Locate the cell with the specified text and output its [x, y] center coordinate. 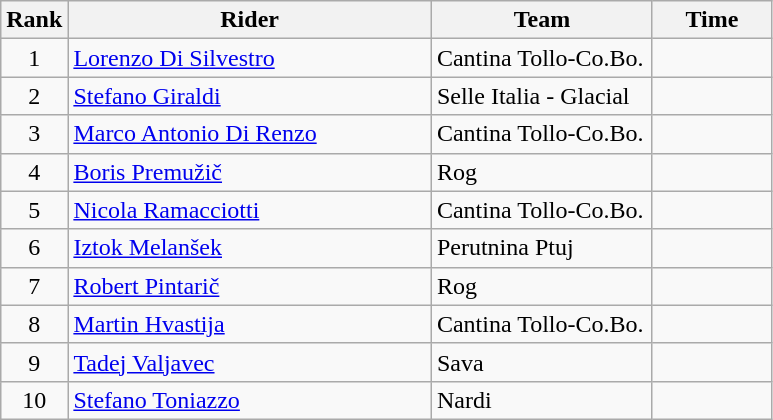
Rider [250, 20]
Robert Pintarič [250, 286]
Stefano Toniazzo [250, 400]
5 [34, 210]
Selle Italia - Glacial [542, 96]
Lorenzo Di Silvestro [250, 58]
Perutnina Ptuj [542, 248]
Iztok Melanšek [250, 248]
7 [34, 286]
Nardi [542, 400]
1 [34, 58]
Stefano Giraldi [250, 96]
Sava [542, 362]
3 [34, 134]
Marco Antonio Di Renzo [250, 134]
4 [34, 172]
Team [542, 20]
2 [34, 96]
Martin Hvastija [250, 324]
6 [34, 248]
Rank [34, 20]
Tadej Valjavec [250, 362]
8 [34, 324]
Boris Premužič [250, 172]
Time [712, 20]
Nicola Ramacciotti [250, 210]
10 [34, 400]
9 [34, 362]
